From the cell containing the given text, extract its center point as [x, y] coordinate. 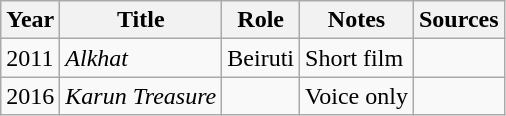
Sources [458, 20]
Title [141, 20]
2016 [30, 96]
Alkhat [141, 58]
Year [30, 20]
Karun Treasure [141, 96]
Beiruti [261, 58]
Notes [357, 20]
2011 [30, 58]
Role [261, 20]
Short film [357, 58]
Voice only [357, 96]
